Capture the cell that displays the provided text and extract its [x, y] central coordinate. 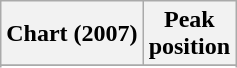
Chart (2007) [72, 34]
Peakposition [189, 34]
